Determine the (x, y) coordinate at the center of the cell enclosing the given text.  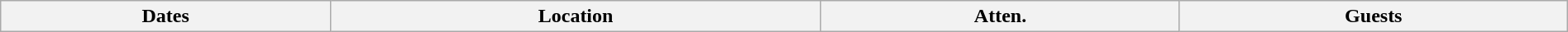
Atten. (1001, 16)
Location (576, 16)
Guests (1373, 16)
Dates (165, 16)
